Return the [X, Y] coordinate for the center point of the cell that contains the specified text.  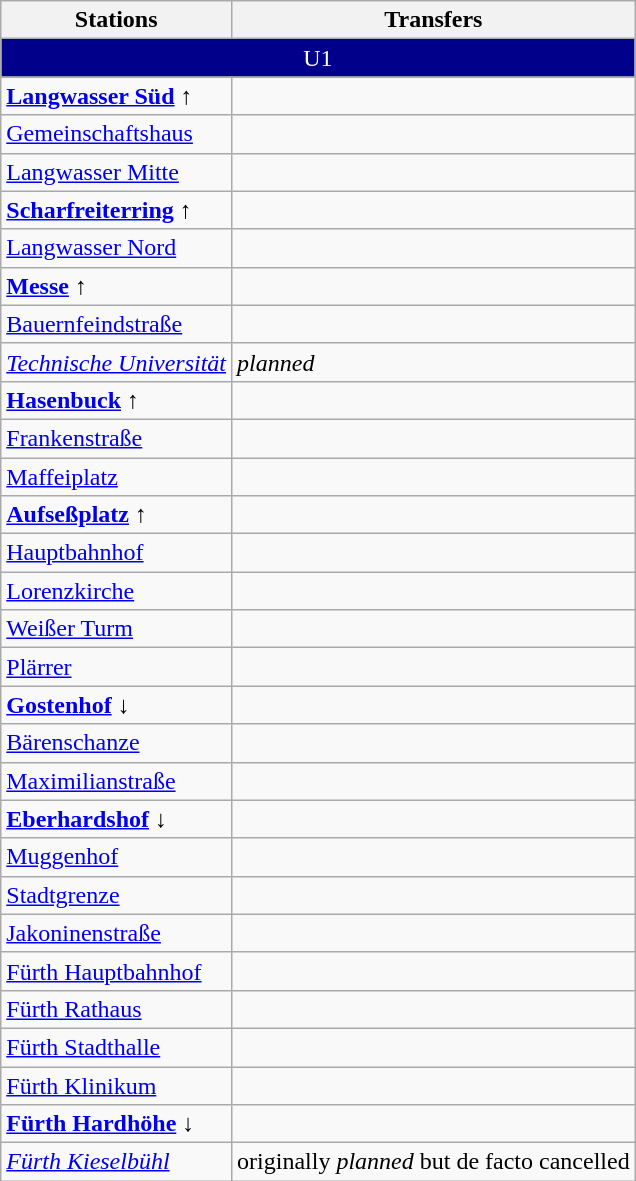
Bärenschanze [116, 743]
planned [434, 362]
Aufseßplatz ↑ [116, 515]
Transfers [434, 20]
Langwasser Mitte [116, 172]
Gostenhof ↓ [116, 705]
Hasenbuck ↑ [116, 400]
Maximilianstraße [116, 781]
Frankenstraße [116, 438]
Technische Universität [116, 362]
Fürth Rathaus [116, 1009]
Fürth Klinikum [116, 1085]
Jakoninenstraße [116, 933]
Fürth Hardhöhe ↓ [116, 1124]
Stations [116, 20]
Maffeiplatz [116, 477]
Fürth Kieselbühl [116, 1162]
Gemeinschaftshaus [116, 134]
Scharfreiterring ↑ [116, 210]
Fürth Hauptbahnhof [116, 971]
Weißer Turm [116, 629]
Eberhardshof ↓ [116, 819]
Lorenzkirche [116, 591]
Plärrer [116, 667]
originally planned but de facto cancelled [434, 1162]
Messe ↑ [116, 286]
Hauptbahnhof [116, 553]
U1 [318, 58]
Stadtgrenze [116, 895]
Muggenhof [116, 857]
Fürth Stadthalle [116, 1047]
Bauernfeindstraße [116, 324]
Langwasser Nord [116, 248]
Langwasser Süd ↑ [116, 96]
